For the text-containing cell, return its midpoint in [x, y] coordinate format. 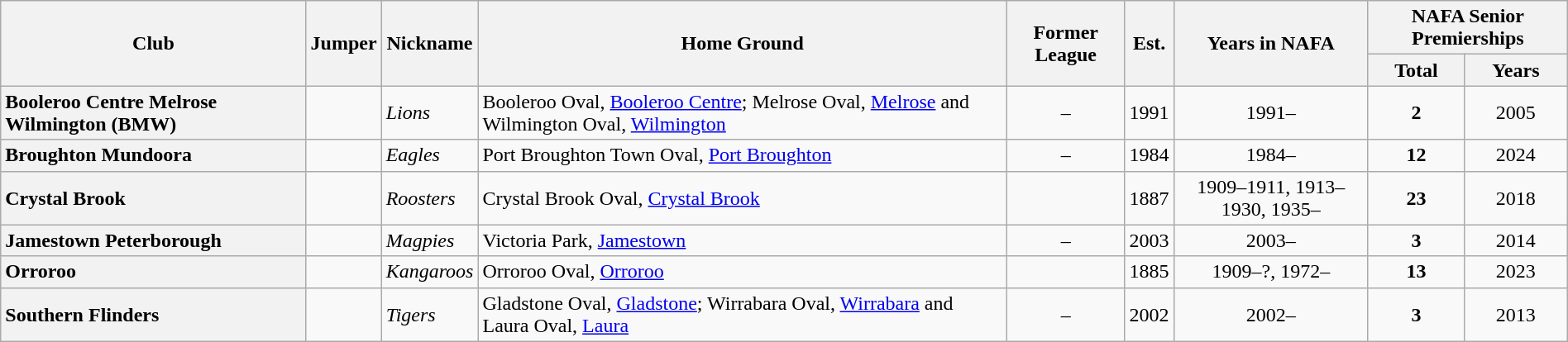
Victoria Park, Jamestown [743, 240]
Orroroo [154, 272]
Years in NAFA [1270, 43]
2 [1416, 112]
Est. [1150, 43]
Booleroo Oval, Booleroo Centre; Melrose Oval, Melrose and Wilmington Oval, Wilmington [743, 112]
2024 [1515, 155]
Jumper [344, 43]
Magpies [430, 240]
Jamestown Peterborough [154, 240]
2018 [1515, 198]
Home Ground [743, 43]
Tigers [430, 314]
23 [1416, 198]
2023 [1515, 272]
2014 [1515, 240]
Total [1416, 70]
2002– [1270, 314]
Roosters [430, 198]
13 [1416, 272]
Orroroo Oval, Orroroo [743, 272]
1885 [1150, 272]
1909–?, 1972– [1270, 272]
2002 [1150, 314]
Eagles [430, 155]
Kangaroos [430, 272]
1991– [1270, 112]
Former League [1065, 43]
1909–1911, 1913–1930, 1935– [1270, 198]
2003– [1270, 240]
Gladstone Oval, Gladstone; Wirrabara Oval, Wirrabara and Laura Oval, Laura [743, 314]
Port Broughton Town Oval, Port Broughton [743, 155]
1887 [1150, 198]
Years [1515, 70]
NAFA Senior Premierships [1467, 28]
1984 [1150, 155]
1991 [1150, 112]
1984– [1270, 155]
12 [1416, 155]
2013 [1515, 314]
Club [154, 43]
Nickname [430, 43]
2003 [1150, 240]
Broughton Mundoora [154, 155]
Crystal Brook [154, 198]
2005 [1515, 112]
Booleroo Centre Melrose Wilmington (BMW) [154, 112]
Lions [430, 112]
Crystal Brook Oval, Crystal Brook [743, 198]
Southern Flinders [154, 314]
